Search for the cell housing the specified text and yield its (x, y) center coordinate. 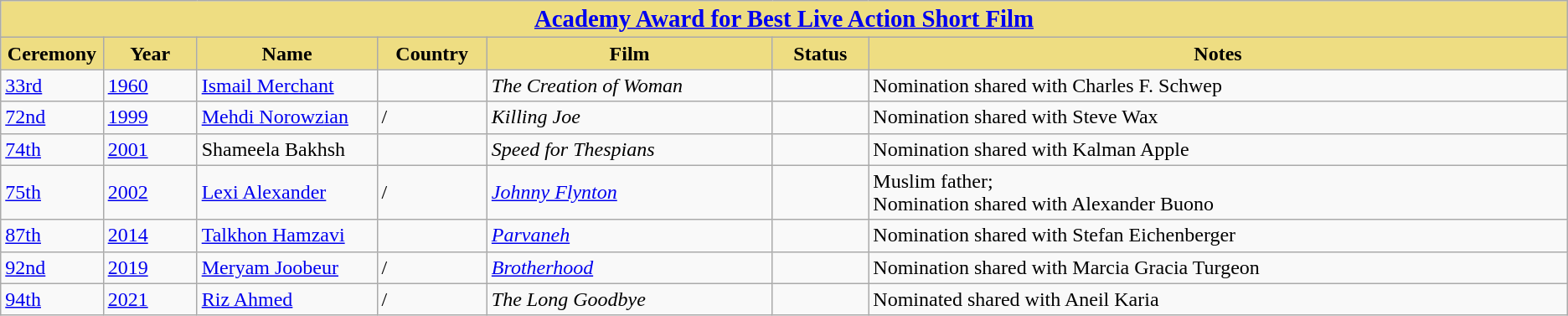
Nominated shared with Aneil Karia (1218, 299)
2019 (150, 267)
Muslim father;Nomination shared with Alexander Buono (1218, 193)
The Creation of Woman (630, 85)
87th (52, 236)
Country (432, 54)
Nomination shared with Marcia Gracia Turgeon (1218, 267)
33rd (52, 85)
Nomination shared with Kalman Apple (1218, 149)
The Long Goodbye (630, 299)
1960 (150, 85)
Killing Joe (630, 117)
Brotherhood (630, 267)
Mehdi Norowzian (286, 117)
Riz Ahmed (286, 299)
Shameela Bakhsh (286, 149)
75th (52, 193)
Status (821, 54)
Academy Award for Best Live Action Short Film (784, 19)
2014 (150, 236)
72nd (52, 117)
Parvaneh (630, 236)
2021 (150, 299)
94th (52, 299)
Notes (1218, 54)
Speed for Thespians (630, 149)
2002 (150, 193)
Nomination shared with Stefan Eichenberger (1218, 236)
Nomination shared with Steve Wax (1218, 117)
Johnny Flynton (630, 193)
Name (286, 54)
Talkhon Hamzavi (286, 236)
Film (630, 54)
Lexi Alexander (286, 193)
2001 (150, 149)
92nd (52, 267)
Ceremony (52, 54)
1999 (150, 117)
Meryam Joobeur (286, 267)
Year (150, 54)
Nomination shared with Charles F. Schwep (1218, 85)
74th (52, 149)
Ismail Merchant (286, 85)
